From the cell containing the given text, extract its center point as [X, Y] coordinate. 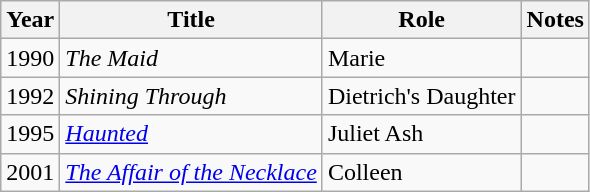
1995 [30, 134]
Year [30, 20]
1992 [30, 96]
Shining Through [192, 96]
The Maid [192, 58]
Title [192, 20]
The Affair of the Necklace [192, 172]
1990 [30, 58]
Marie [422, 58]
Juliet Ash [422, 134]
Role [422, 20]
Haunted [192, 134]
Colleen [422, 172]
Notes [555, 20]
2001 [30, 172]
Dietrich's Daughter [422, 96]
